Identify which cell holds the provided text, then report its (x, y) central coordinate. 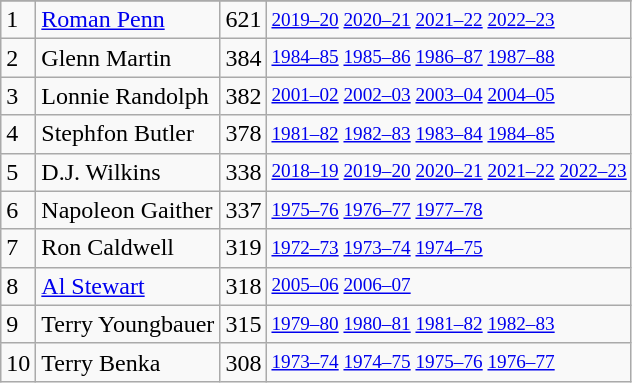
Terry Benka (128, 362)
308 (244, 362)
378 (244, 134)
4 (18, 134)
Napoleon Gaither (128, 210)
2 (18, 58)
2005–06 2006–07 (449, 286)
5 (18, 172)
338 (244, 172)
Lonnie Randolph (128, 96)
384 (244, 58)
382 (244, 96)
315 (244, 324)
621 (244, 20)
1984–85 1985–86 1986–87 1987–88 (449, 58)
Stephfon Butler (128, 134)
1981–82 1982–83 1983–84 1984–85 (449, 134)
8 (18, 286)
319 (244, 248)
1975–76 1976–77 1977–78 (449, 210)
7 (18, 248)
2019–20 2020–21 2021–22 2022–23 (449, 20)
Ron Caldwell (128, 248)
1979–80 1980–81 1981–82 1982–83 (449, 324)
Glenn Martin (128, 58)
10 (18, 362)
1973–74 1974–75 1975–76 1976–77 (449, 362)
1972–73 1973–74 1974–75 (449, 248)
D.J. Wilkins (128, 172)
6 (18, 210)
Al Stewart (128, 286)
337 (244, 210)
9 (18, 324)
2001–02 2002–03 2003–04 2004–05 (449, 96)
1 (18, 20)
Terry Youngbauer (128, 324)
318 (244, 286)
2018–19 2019–20 2020–21 2021–22 2022–23 (449, 172)
Roman Penn (128, 20)
3 (18, 96)
